Extract the (X, Y) coordinate from the center of the cell holding the provided text.  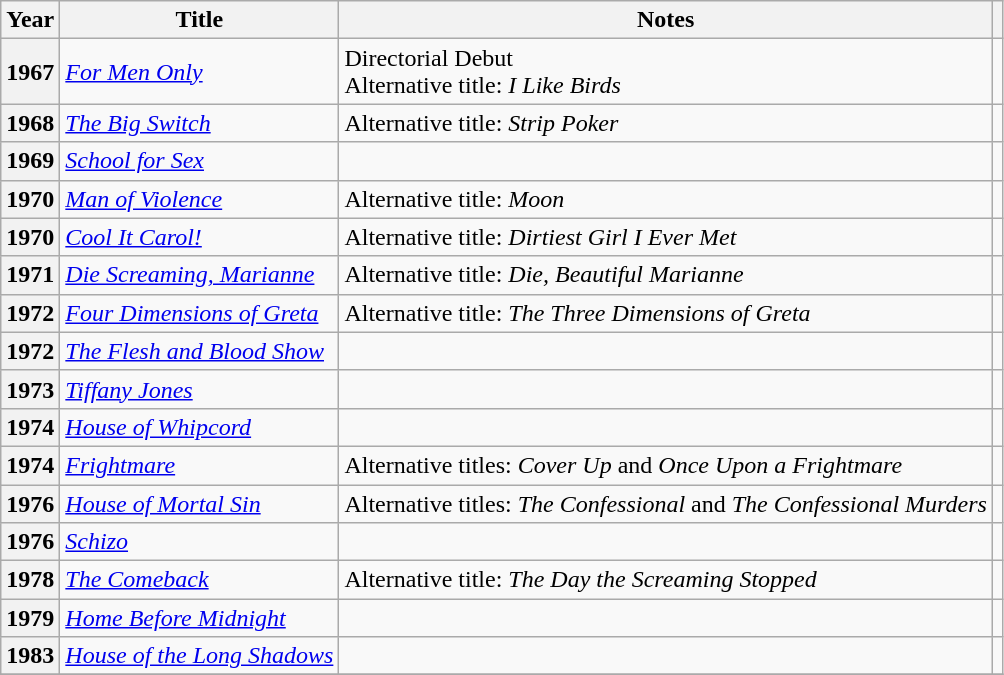
1967 (30, 72)
Home Before Midnight (200, 618)
Directorial Debut Alternative title: I Like Birds (666, 72)
House of Mortal Sin (200, 503)
1973 (30, 389)
Title (200, 20)
Notes (666, 20)
Cool It Carol! (200, 237)
Alternative titles: Cover Up and Once Upon a Frightmare (666, 465)
Alternative title: Moon (666, 199)
Die Screaming, Marianne (200, 275)
For Men Only (200, 72)
The Flesh and Blood Show (200, 351)
Alternative title: Dirtiest Girl I Ever Met (666, 237)
Frightmare (200, 465)
1979 (30, 618)
1968 (30, 123)
Alternative title: Strip Poker (666, 123)
Alternative title: The Three Dimensions of Greta (666, 313)
1971 (30, 275)
Alternative titles: The Confessional and The Confessional Murders (666, 503)
1978 (30, 580)
Alternative title: Die, Beautiful Marianne (666, 275)
Schizo (200, 542)
Alternative title: The Day the Screaming Stopped (666, 580)
School for Sex (200, 161)
1983 (30, 656)
The Big Switch (200, 123)
The Comeback (200, 580)
Tiffany Jones (200, 389)
1969 (30, 161)
House of the Long Shadows (200, 656)
Four Dimensions of Greta (200, 313)
House of Whipcord (200, 427)
Year (30, 20)
Man of Violence (200, 199)
